Output the [x, y] coordinate of the center of the cell containing the given text.  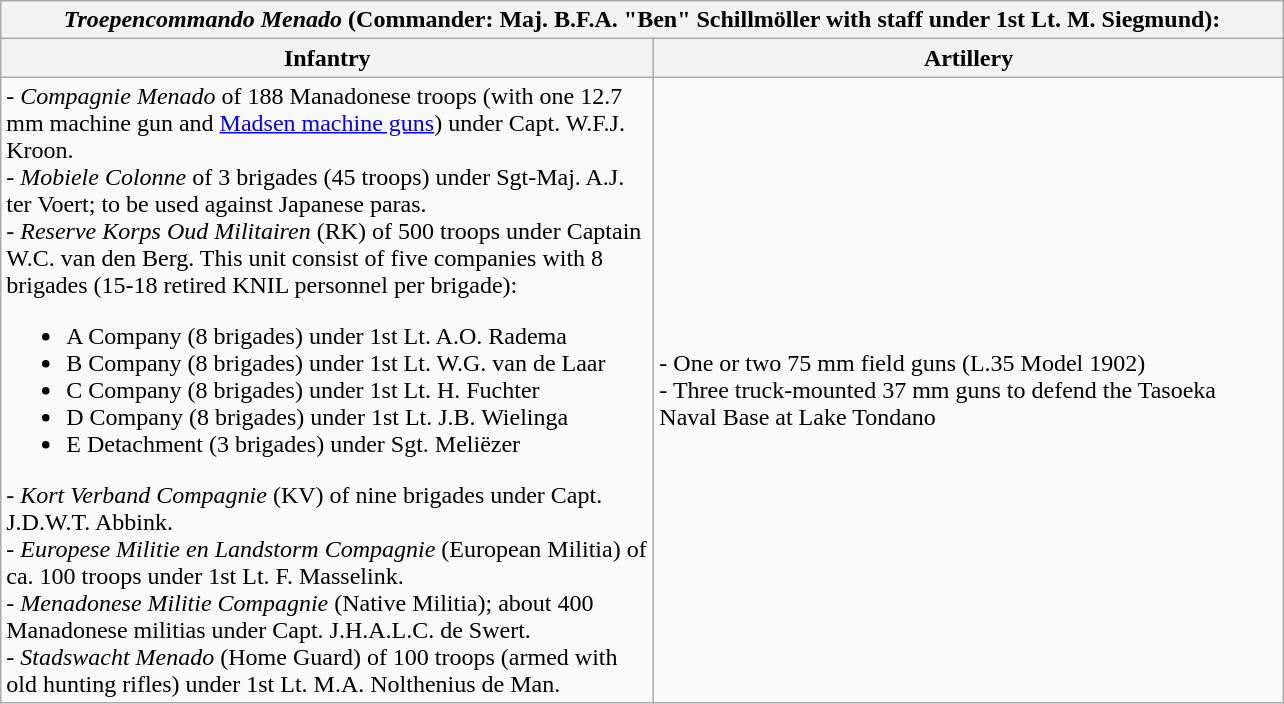
Artillery [968, 58]
Troepencommando Menado (Commander: Maj. B.F.A. "Ben" Schillmöller with staff under 1st Lt. M. Siegmund): [642, 20]
- One or two 75 mm field guns (L.35 Model 1902)- Three truck-mounted 37 mm guns to defend the Tasoeka Naval Base at Lake Tondano [968, 390]
Infantry [328, 58]
